Return (X, Y) of the center of cell containing provided text 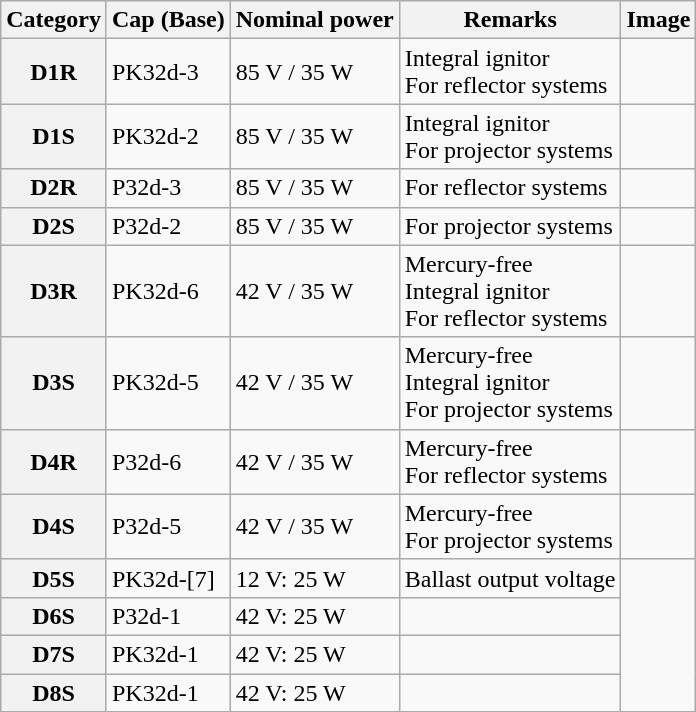
PK32d-[7] (168, 578)
P32d-2 (168, 226)
PK32d-3 (168, 72)
Mercury-freeIntegral ignitorFor reflector systems (510, 291)
D2S (54, 226)
For reflector systems (510, 188)
D5S (54, 578)
12 V: 25 W (314, 578)
Ballast output voltage (510, 578)
Image (658, 20)
Remarks (510, 20)
PK32d-5 (168, 383)
Nominal power (314, 20)
D1S (54, 136)
D3S (54, 383)
PK32d-6 (168, 291)
Mercury-freeFor reflector systems (510, 462)
Category (54, 20)
D4R (54, 462)
P32d-6 (168, 462)
P32d-3 (168, 188)
PK32d-2 (168, 136)
P32d-1 (168, 616)
Cap (Base) (168, 20)
D4S (54, 526)
D6S (54, 616)
Mercury-freeFor projector systems (510, 526)
Integral ignitorFor reflector systems (510, 72)
For projector systems (510, 226)
D1R (54, 72)
P32d-5 (168, 526)
D2R (54, 188)
Integral ignitorFor projector systems (510, 136)
D7S (54, 654)
D8S (54, 693)
D3R (54, 291)
Mercury-freeIntegral ignitorFor projector systems (510, 383)
